Return [X, Y] of the center of cell containing provided text 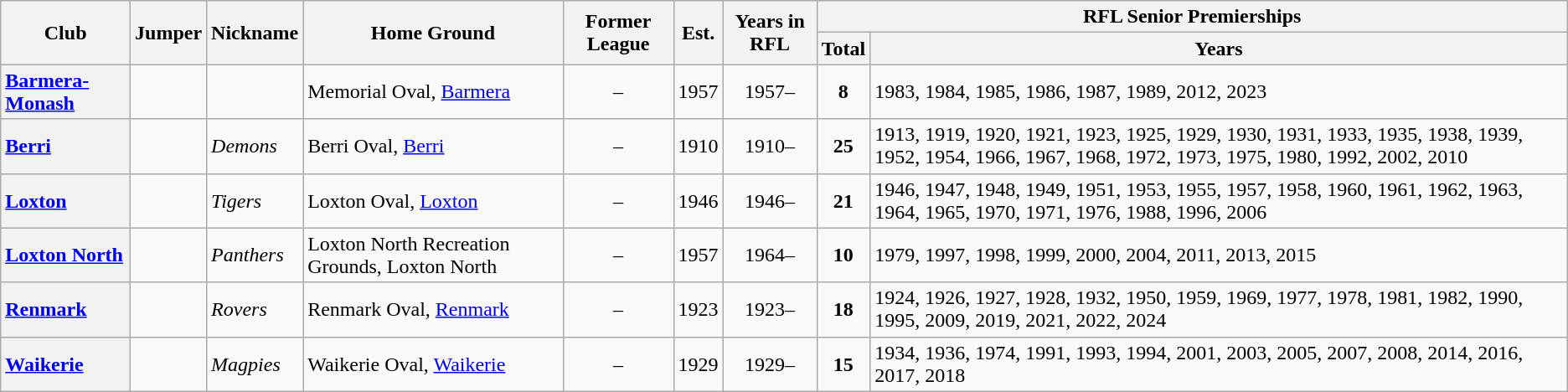
Rovers [255, 310]
1946, 1947, 1948, 1949, 1951, 1953, 1955, 1957, 1958, 1960, 1961, 1962, 1963, 1964, 1965, 1970, 1971, 1976, 1988, 1996, 2006 [1220, 201]
Renmark Oval, Renmark [433, 310]
Loxton North [65, 255]
1979, 1997, 1998, 1999, 2000, 2004, 2011, 2013, 2015 [1220, 255]
1964– [770, 255]
25 [843, 146]
Waikerie [65, 364]
Est. [699, 33]
21 [843, 201]
Years in RFL [770, 33]
1910– [770, 146]
Tigers [255, 201]
1946 [699, 201]
Barmera-Monash [65, 92]
1924, 1926, 1927, 1928, 1932, 1950, 1959, 1969, 1977, 1978, 1981, 1982, 1990, 1995, 2009, 2019, 2021, 2022, 2024 [1220, 310]
Club [65, 33]
8 [843, 92]
15 [843, 364]
Home Ground [433, 33]
Jumper [169, 33]
1983, 1984, 1985, 1986, 1987, 1989, 2012, 2023 [1220, 92]
1929 [699, 364]
Loxton Oval, Loxton [433, 201]
1910 [699, 146]
10 [843, 255]
RFL Senior Premierships [1192, 17]
Berri [65, 146]
1934, 1936, 1974, 1991, 1993, 1994, 2001, 2003, 2005, 2007, 2008, 2014, 2016, 2017, 2018 [1220, 364]
1946– [770, 201]
Magpies [255, 364]
1923 [699, 310]
Nickname [255, 33]
1957– [770, 92]
Former League [618, 33]
Loxton North Recreation Grounds, Loxton North [433, 255]
Berri Oval, Berri [433, 146]
18 [843, 310]
1929– [770, 364]
Memorial Oval, Barmera [433, 92]
1913, 1919, 1920, 1921, 1923, 1925, 1929, 1930, 1931, 1933, 1935, 1938, 1939, 1952, 1954, 1966, 1967, 1968, 1972, 1973, 1975, 1980, 1992, 2002, 2010 [1220, 146]
Years [1220, 49]
1923– [770, 310]
Panthers [255, 255]
Loxton [65, 201]
Waikerie Oval, Waikerie [433, 364]
Demons [255, 146]
Renmark [65, 310]
Total [843, 49]
